Locate the cell with the specified text and output its (x, y) center coordinate. 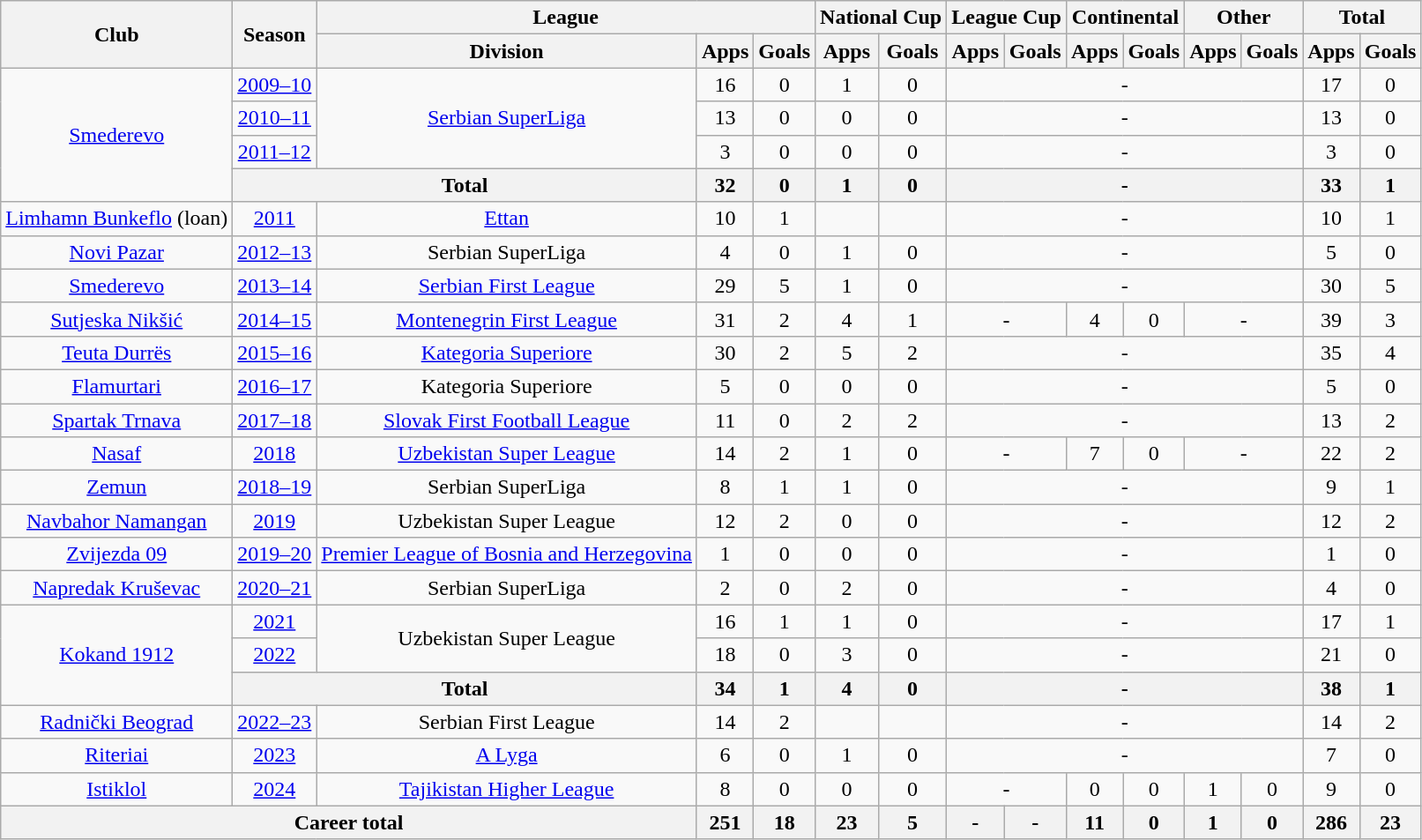
34 (725, 688)
2010–11 (275, 118)
39 (1331, 319)
Napredak Kruševac (116, 588)
Zemun (116, 487)
Ettan (507, 219)
2021 (275, 621)
22 (1331, 454)
Continental (1125, 18)
2016–17 (275, 386)
Navbahor Namangan (116, 521)
Spartak Trnava (116, 420)
35 (1331, 353)
2019 (275, 521)
32 (725, 185)
2017–18 (275, 420)
Other (1244, 18)
38 (1331, 688)
2020–21 (275, 588)
Istiklol (116, 789)
Slovak First Football League (507, 420)
251 (725, 822)
286 (1331, 822)
National Cup (882, 18)
2023 (275, 755)
Club (116, 34)
Premier League of Bosnia and Herzegovina (507, 554)
2009–10 (275, 85)
Montenegrin First League (507, 319)
Division (507, 51)
A Lyga (507, 755)
2019–20 (275, 554)
29 (725, 286)
2011–12 (275, 152)
21 (1331, 655)
33 (1331, 185)
31 (725, 319)
2012–13 (275, 252)
2022–23 (275, 722)
2018–19 (275, 487)
League (566, 18)
Season (275, 34)
2022 (275, 655)
Limhamn Bunkeflo (loan) (116, 219)
2011 (275, 219)
2014–15 (275, 319)
Radnički Beograd (116, 722)
Kokand 1912 (116, 655)
Nasaf (116, 454)
Flamurtari (116, 386)
6 (725, 755)
Zvijezda 09 (116, 554)
Novi Pazar (116, 252)
Riteriai (116, 755)
2015–16 (275, 353)
2013–14 (275, 286)
League Cup (1007, 18)
2018 (275, 454)
Teuta Durrës (116, 353)
Career total (349, 822)
Sutjeska Nikšić (116, 319)
2024 (275, 789)
Tajikistan Higher League (507, 789)
